Identify which cell holds the provided text, then report its [x, y] central coordinate. 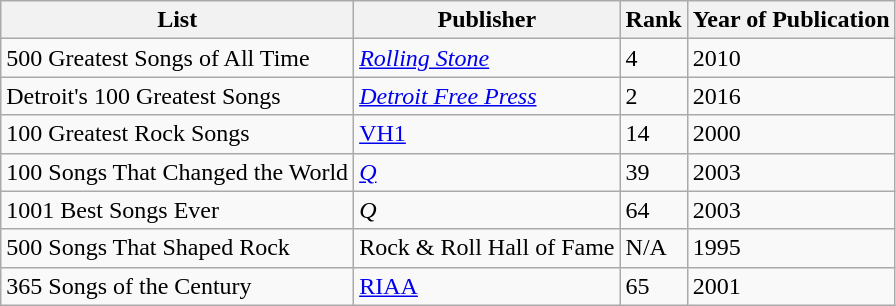
Rolling Stone [487, 58]
500 Greatest Songs of All Time [178, 58]
4 [654, 58]
VH1 [487, 134]
2 [654, 96]
1995 [791, 248]
List [178, 20]
Rank [654, 20]
Year of Publication [791, 20]
N/A [654, 248]
2010 [791, 58]
39 [654, 172]
2016 [791, 96]
64 [654, 210]
Rock & Roll Hall of Fame [487, 248]
14 [654, 134]
Detroit Free Press [487, 96]
100 Greatest Rock Songs [178, 134]
1001 Best Songs Ever [178, 210]
RIAA [487, 286]
2000 [791, 134]
365 Songs of the Century [178, 286]
500 Songs That Shaped Rock [178, 248]
65 [654, 286]
Detroit's 100 Greatest Songs [178, 96]
Publisher [487, 20]
2001 [791, 286]
100 Songs That Changed the World [178, 172]
